Output the [x, y] coordinate of the center of the cell containing the given text.  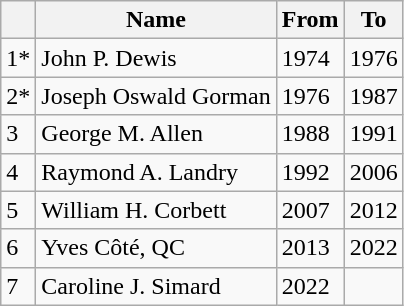
William H. Corbett [156, 210]
2006 [374, 172]
Raymond A. Landry [156, 172]
3 [18, 134]
Name [156, 20]
1988 [310, 134]
1* [18, 58]
1974 [310, 58]
7 [18, 286]
John P. Dewis [156, 58]
Yves Côté, QC [156, 248]
5 [18, 210]
2* [18, 96]
Joseph Oswald Gorman [156, 96]
1987 [374, 96]
To [374, 20]
4 [18, 172]
2007 [310, 210]
2013 [310, 248]
1991 [374, 134]
George M. Allen [156, 134]
Caroline J. Simard [156, 286]
1992 [310, 172]
From [310, 20]
2012 [374, 210]
6 [18, 248]
